Locate the cell with the specified text and output its [X, Y] center coordinate. 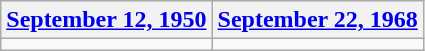
September 12, 1950 [106, 20]
September 22, 1968 [318, 20]
